Find where the given text appears and provide that cell's center as (X, Y) coordinate. 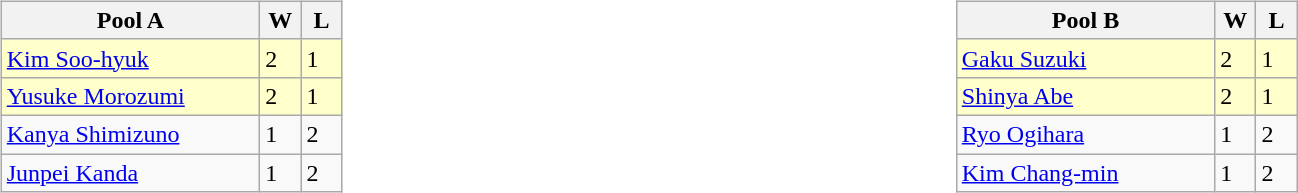
Pool B (1086, 20)
Yusuke Morozumi (130, 96)
Kanya Shimizuno (130, 134)
Gaku Suzuki (1086, 58)
Junpei Kanda (130, 173)
Kim Soo-hyuk (130, 58)
Kim Chang-min (1086, 173)
Pool A (130, 20)
Ryo Ogihara (1086, 134)
Shinya Abe (1086, 96)
